Capture the cell that displays the provided text and extract its (x, y) central coordinate. 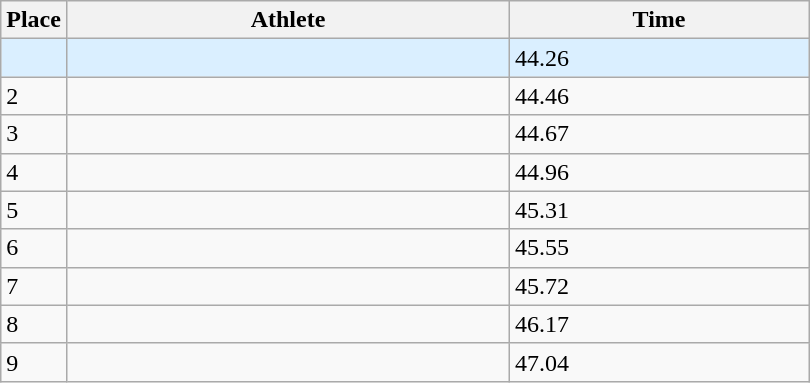
44.46 (660, 96)
44.67 (660, 134)
Place (34, 20)
44.26 (660, 58)
47.04 (660, 362)
Athlete (288, 20)
46.17 (660, 324)
Time (660, 20)
8 (34, 324)
6 (34, 248)
9 (34, 362)
5 (34, 210)
45.72 (660, 286)
45.55 (660, 248)
44.96 (660, 172)
3 (34, 134)
2 (34, 96)
7 (34, 286)
4 (34, 172)
45.31 (660, 210)
